Identify which cell holds the provided text, then report its (X, Y) central coordinate. 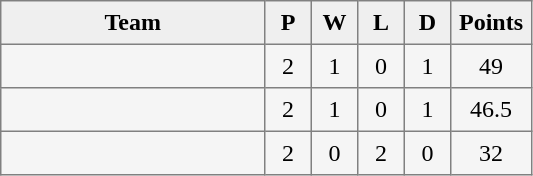
49 (492, 66)
L (381, 23)
32 (492, 153)
P (288, 23)
W (334, 23)
Points (492, 23)
D (427, 23)
Team (133, 23)
46.5 (492, 110)
